Search for the cell housing the specified text and yield its (x, y) center coordinate. 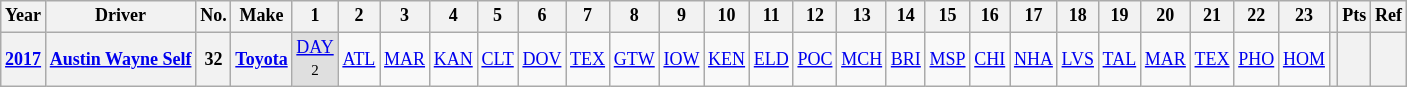
KEN (727, 59)
5 (498, 16)
Make (262, 16)
32 (214, 59)
KAN (453, 59)
MCH (862, 59)
18 (1078, 16)
Toyota (262, 59)
14 (906, 16)
21 (1212, 16)
ELD (771, 59)
15 (948, 16)
22 (1256, 16)
16 (990, 16)
19 (1119, 16)
Year (24, 16)
17 (1034, 16)
8 (634, 16)
3 (405, 16)
BRI (906, 59)
7 (588, 16)
Pts (1354, 16)
12 (815, 16)
6 (542, 16)
1 (315, 16)
MSP (948, 59)
GTW (634, 59)
PHO (1256, 59)
HOM (1304, 59)
Driver (120, 16)
20 (1166, 16)
23 (1304, 16)
ATL (359, 59)
10 (727, 16)
11 (771, 16)
LVS (1078, 59)
9 (682, 16)
DAY2 (315, 59)
2 (359, 16)
CHI (990, 59)
4 (453, 16)
2017 (24, 59)
CLT (498, 59)
Austin Wayne Self (120, 59)
NHA (1034, 59)
13 (862, 16)
TAL (1119, 59)
No. (214, 16)
POC (815, 59)
IOW (682, 59)
DOV (542, 59)
Ref (1389, 16)
